From the cell containing the given text, extract its center point as [X, Y] coordinate. 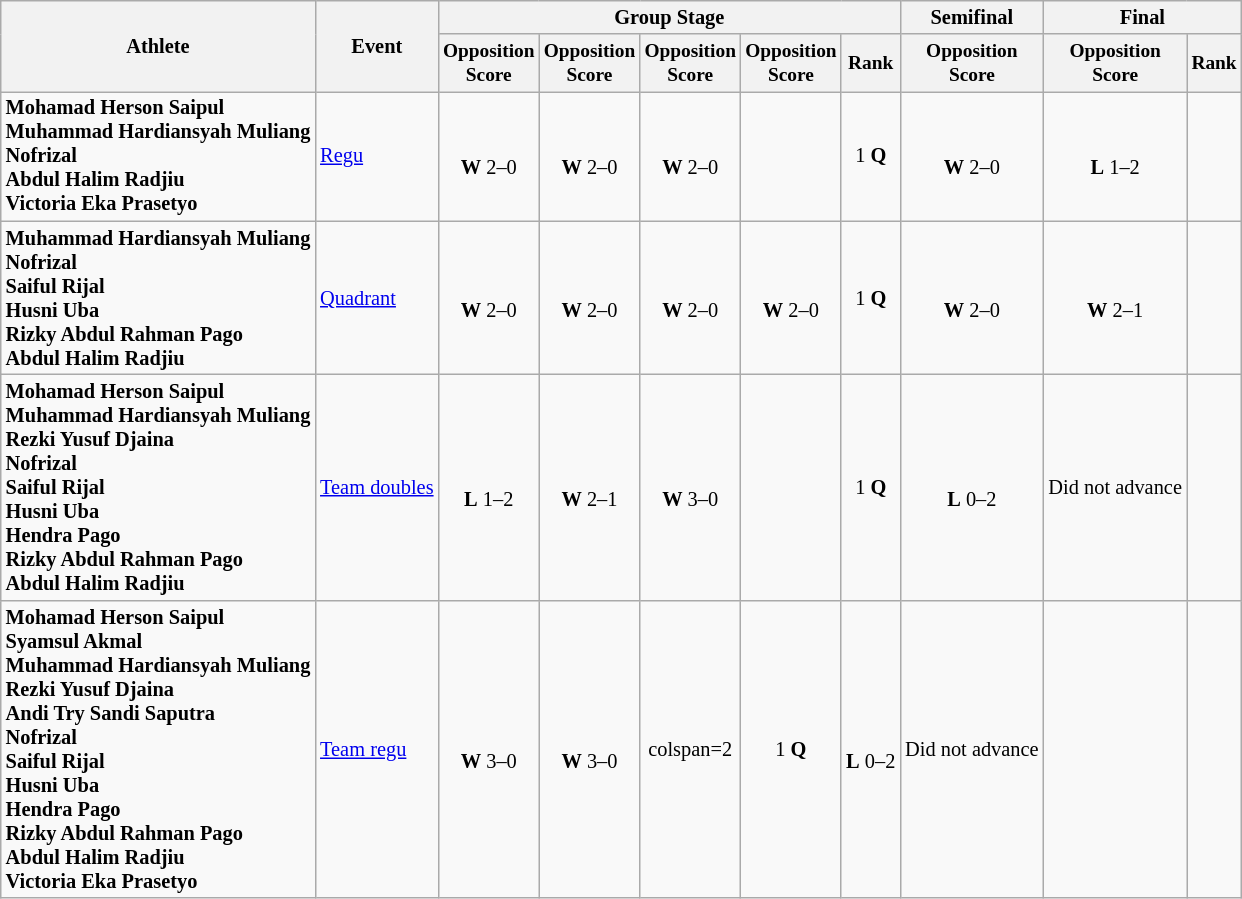
Mohamad Herson SaipulMuhammad Hardiansyah MuliangNofrizalAbdul Halim RadjiuVictoria Eka Prasetyo [158, 156]
Final [1143, 17]
Event [376, 46]
Quadrant [376, 298]
Muhammad Hardiansyah MuliangNofrizalSaiful RijalHusni UbaRizky Abdul Rahman PagoAbdul Halim Radjiu [158, 298]
Regu [376, 156]
colspan=2 [690, 749]
Team regu [376, 749]
Semifinal [972, 17]
Mohamad Herson SaipulMuhammad Hardiansyah MuliangRezki Yusuf DjainaNofrizalSaiful RijalHusni UbaHendra PagoRizky Abdul Rahman PagoAbdul Halim Radjiu [158, 488]
Team doubles [376, 488]
Athlete [158, 46]
Group Stage [669, 17]
